Find where the given text appears and provide that cell's center as [x, y] coordinate. 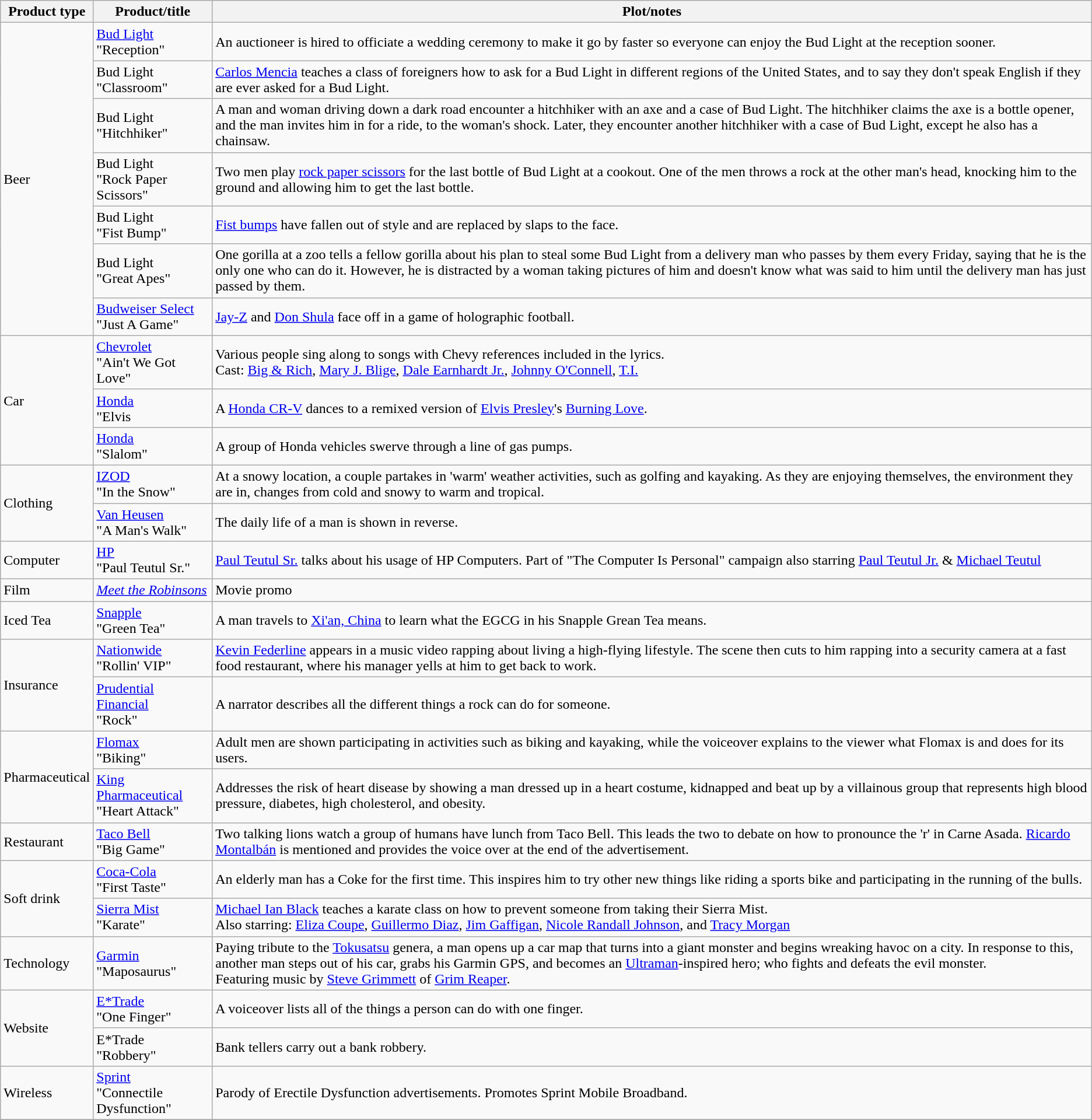
Coca-Cola"First Taste" [153, 880]
Sierra Mist"Karate" [153, 917]
The daily life of a man is shown in reverse. [652, 521]
Bud Light"Reception" [153, 42]
An auctioneer is hired to officiate a wedding ceremony to make it go by faster so everyone can enjoy the Bud Light at the reception sooner. [652, 42]
Product type [47, 12]
Van Heusen"A Man's Walk" [153, 521]
Beer [47, 179]
IZOD"In the Snow" [153, 484]
Bud Light"Rock Paper Scissors" [153, 179]
Insurance [47, 685]
Website [47, 1028]
Restaurant [47, 841]
Chevrolet"Ain't We Got Love" [153, 362]
A man travels to Xi'an, China to learn what the EGCG in his Snapple Grean Tea means. [652, 621]
Soft drink [47, 898]
Honda"Elvis [153, 408]
Product/title [153, 12]
Paul Teutul Sr. talks about his usage of HP Computers. Part of "The Computer Is Personal" campaign also starring Paul Teutul Jr. & Michael Teutul [652, 560]
A group of Honda vehicles swerve through a line of gas pumps. [652, 446]
Computer [47, 560]
Movie promo [652, 590]
Garmin"Maposaurus" [153, 963]
Pharmaceutical [47, 777]
E*Trade"One Finger" [153, 1009]
Plot/notes [652, 12]
Flomax"Biking" [153, 750]
Technology [47, 963]
Fist bumps have fallen out of style and are replaced by slaps to the face. [652, 225]
Bud Light"Great Apes" [153, 271]
Prudential Financial"Rock" [153, 704]
Film [47, 590]
Iced Tea [47, 621]
Parody of Erectile Dysfunction advertisements. Promotes Sprint Mobile Broadband. [652, 1093]
Bank tellers carry out a bank robbery. [652, 1046]
HP"Paul Teutul Sr." [153, 560]
Bud Light"Classroom" [153, 79]
Car [47, 400]
Bud Light"Hitchhiker" [153, 125]
Taco Bell"Big Game" [153, 841]
Clothing [47, 503]
Sprint"Connectile Dysfunction" [153, 1093]
E*Trade"Robbery" [153, 1046]
Nationwide"Rollin' VIP" [153, 658]
A voiceover lists all of the things a person can do with one finger. [652, 1009]
King Pharmaceutical"Heart Attack" [153, 796]
Jay-Z and Don Shula face off in a game of holographic football. [652, 316]
Budweiser Select"Just A Game" [153, 316]
Meet the Robinsons [153, 590]
A Honda CR-V dances to a remixed version of Elvis Presley's Burning Love. [652, 408]
Wireless [47, 1093]
A narrator describes all the different things a rock can do for someone. [652, 704]
Bud Light"Fist Bump" [153, 225]
Honda"Slalom" [153, 446]
Snapple"Green Tea" [153, 621]
